Pinpoint the cell where the given text exists, returning its [X, Y] midpoint coordinate. 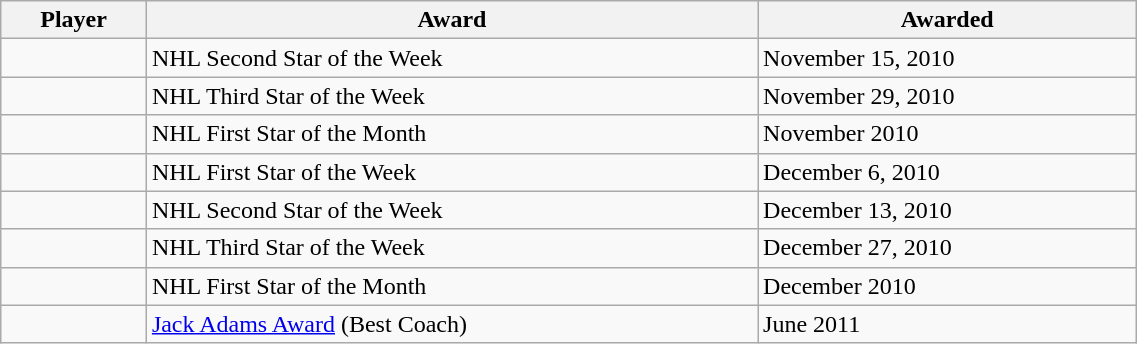
Awarded [948, 20]
December 2010 [948, 286]
NHL First Star of the Week [452, 172]
Player [74, 20]
December 13, 2010 [948, 210]
December 6, 2010 [948, 172]
Jack Adams Award (Best Coach) [452, 324]
November 15, 2010 [948, 58]
Award [452, 20]
November 29, 2010 [948, 96]
November 2010 [948, 134]
December 27, 2010 [948, 248]
June 2011 [948, 324]
